Determine the [x, y] coordinate at the center of the cell enclosing the given text.  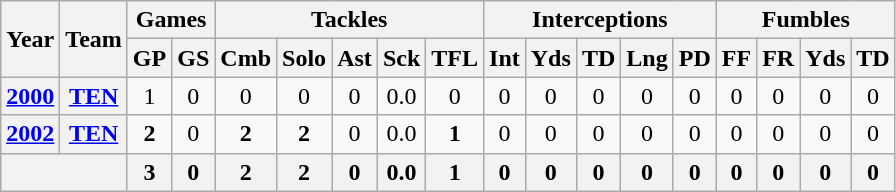
Tackles [350, 20]
Fumbles [806, 20]
2002 [30, 134]
3 [149, 172]
GP [149, 58]
2000 [30, 96]
PD [694, 58]
FF [736, 58]
Interceptions [600, 20]
TFL [455, 58]
GS [194, 58]
Ast [355, 58]
Games [170, 20]
FR [778, 58]
Solo [304, 58]
Lng [647, 58]
Year [30, 39]
Sck [401, 58]
Team [94, 39]
Cmb [246, 58]
Int [505, 58]
